Capture the cell that displays the provided text and extract its [x, y] central coordinate. 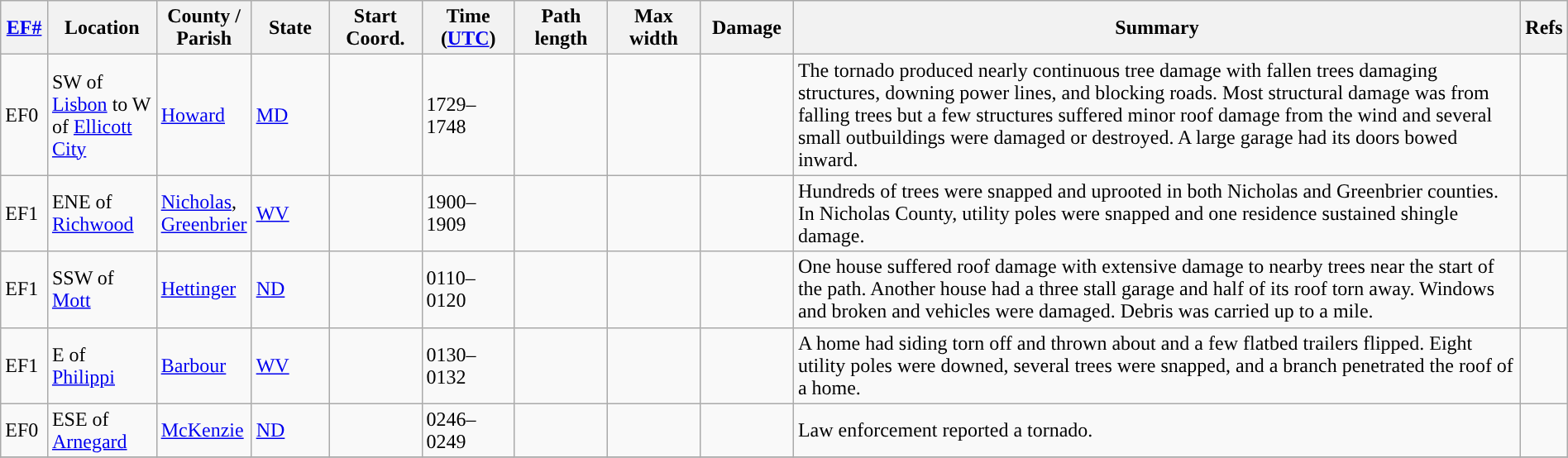
Summary [1156, 28]
Time (UTC) [468, 28]
Howard [203, 115]
0110–0120 [468, 289]
SSW of Mott [102, 289]
Start Coord. [375, 28]
SW of Lisbon to W of Ellicott City [102, 115]
Barbour [203, 365]
State [289, 28]
Hettinger [203, 289]
EF# [25, 28]
E of Philippi [102, 365]
1729–1748 [468, 115]
Refs [1545, 28]
ENE of Richwood [102, 213]
McKenzie [203, 430]
Path length [561, 28]
Location [102, 28]
County / Parish [203, 28]
ESE of Arnegard [102, 430]
Law enforcement reported a tornado. [1156, 430]
0246–0249 [468, 430]
MD [289, 115]
1900–1909 [468, 213]
0130–0132 [468, 365]
Max width [653, 28]
Damage [746, 28]
Nicholas, Greenbrier [203, 213]
